Return (X, Y) of the center of cell containing provided text 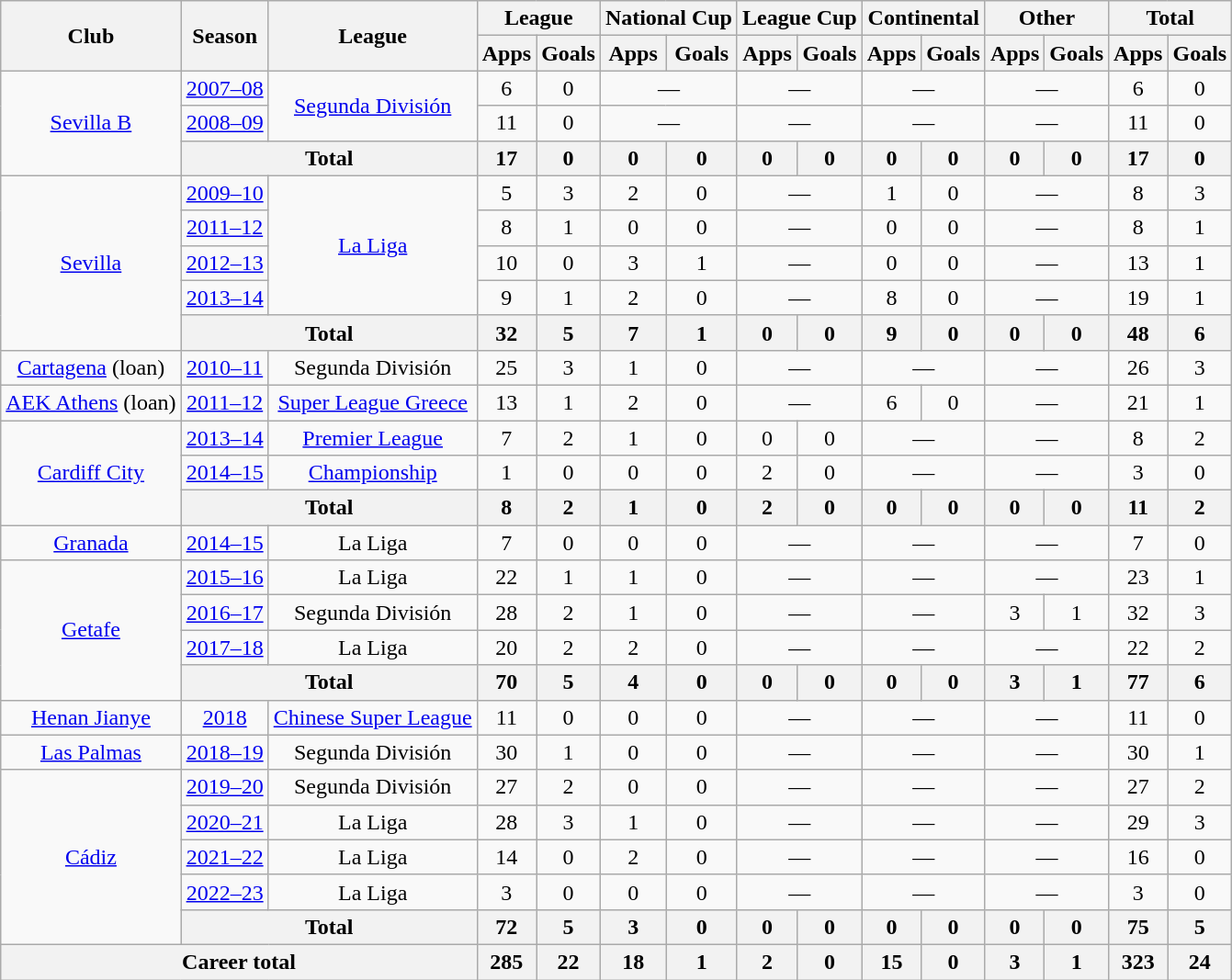
League Cup (799, 18)
70 (506, 682)
Continental (923, 18)
15 (891, 962)
20 (506, 648)
Career total (239, 962)
Club (91, 36)
2008–09 (224, 123)
2018–19 (224, 752)
2018 (224, 717)
16 (1138, 857)
29 (1138, 822)
75 (1138, 927)
14 (506, 857)
2015–16 (224, 578)
77 (1138, 682)
26 (1138, 367)
48 (1138, 332)
2007–08 (224, 88)
323 (1138, 962)
Cardiff City (91, 473)
2017–18 (224, 648)
Sevilla (91, 263)
2022–23 (224, 892)
Las Palmas (91, 752)
2009–10 (224, 193)
Getafe (91, 630)
Henan Jianye (91, 717)
2016–17 (224, 613)
Cartagena (loan) (91, 367)
Season (224, 36)
2020–21 (224, 822)
Super League Greece (373, 402)
AEK Athens (loan) (91, 402)
2012–13 (224, 263)
72 (506, 927)
Premier League (373, 438)
25 (506, 367)
285 (506, 962)
21 (1138, 402)
18 (633, 962)
19 (1138, 298)
National Cup (669, 18)
10 (506, 263)
Championship (373, 473)
2021–22 (224, 857)
24 (1200, 962)
23 (1138, 578)
2010–11 (224, 367)
Sevilla B (91, 123)
2019–20 (224, 787)
Granada (91, 543)
4 (633, 682)
Chinese Super League (373, 717)
Other (1046, 18)
Cádiz (91, 857)
